Detect which cell encompasses the target text, then output its [X, Y] center coordinate. 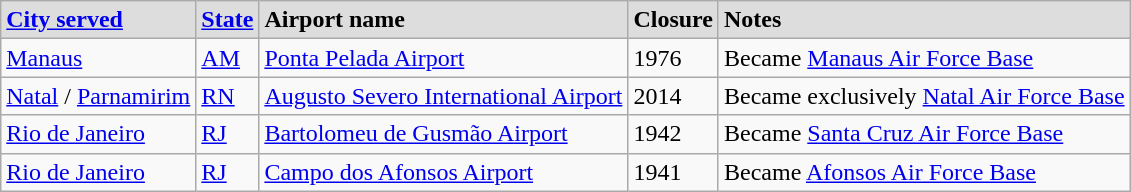
Closure [674, 20]
Became Afonsos Air Force Base [924, 172]
1941 [674, 172]
2014 [674, 96]
City served [98, 20]
AM [228, 58]
Campo dos Afonsos Airport [444, 172]
Bartolomeu de Gusmão Airport [444, 134]
Augusto Severo International Airport [444, 96]
State [228, 20]
Became exclusively Natal Air Force Base [924, 96]
Became Manaus Air Force Base [924, 58]
Airport name [444, 20]
RN [228, 96]
Notes [924, 20]
Manaus [98, 58]
Natal / Parnamirim [98, 96]
1942 [674, 134]
Ponta Pelada Airport [444, 58]
Became Santa Cruz Air Force Base [924, 134]
1976 [674, 58]
